Scan for the cell matching the given text and deliver its [x, y] coordinate at center. 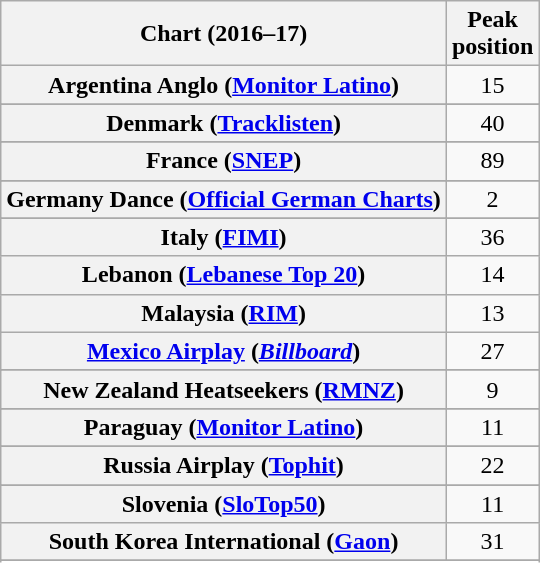
Russia Airplay (Tophit) [224, 465]
Italy (FIMI) [224, 237]
27 [492, 351]
Chart (2016–17) [224, 34]
Mexico Airplay (Billboard) [224, 351]
Germany Dance (Official German Charts) [224, 199]
Slovenia (SloTop50) [224, 503]
Peak position [492, 34]
40 [492, 123]
31 [492, 542]
15 [492, 85]
36 [492, 237]
22 [492, 465]
2 [492, 199]
Paraguay (Monitor Latino) [224, 427]
South Korea International (Gaon) [224, 542]
14 [492, 275]
New Zealand Heatseekers (RMNZ) [224, 389]
89 [492, 161]
France (SNEP) [224, 161]
Malaysia (RIM) [224, 313]
9 [492, 389]
Argentina Anglo (Monitor Latino) [224, 85]
Denmark (Tracklisten) [224, 123]
13 [492, 313]
Lebanon (Lebanese Top 20) [224, 275]
